Find where the given text appears and provide that cell's center as (X, Y) coordinate. 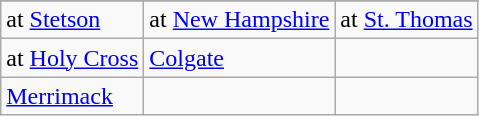
at Holy Cross (72, 58)
at St. Thomas (406, 20)
Merrimack (72, 96)
at New Hampshire (240, 20)
Colgate (240, 58)
at Stetson (72, 20)
